Return the [x, y] coordinate for the center point of the cell that contains the specified text.  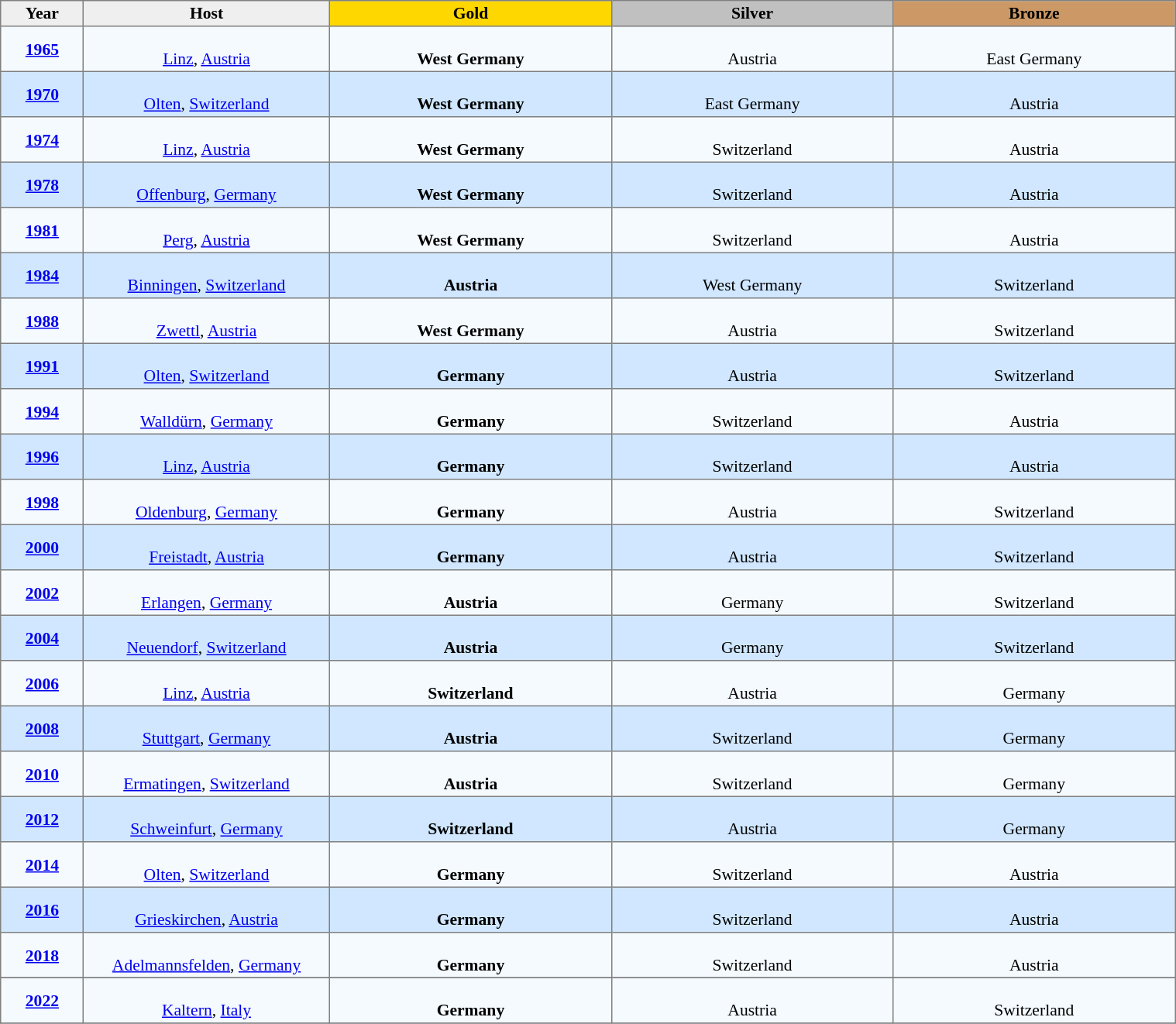
1996 [42, 456]
Kaltern, Italy [206, 1000]
Freistadt, Austria [206, 547]
Adelmannsfelden, Germany [206, 955]
Host [206, 14]
2008 [42, 728]
2014 [42, 864]
2002 [42, 593]
Bronze [1034, 14]
2022 [42, 1000]
2004 [42, 637]
2016 [42, 909]
Year [42, 14]
1974 [42, 139]
Erlangen, Germany [206, 593]
1978 [42, 184]
Walldürn, Germany [206, 411]
1988 [42, 321]
1991 [42, 366]
Ermatingen, Switzerland [206, 774]
Gold [471, 14]
1984 [42, 275]
2000 [42, 547]
2018 [42, 955]
Silver [752, 14]
Perg, Austria [206, 230]
1965 [42, 49]
Oldenburg, Germany [206, 502]
1970 [42, 94]
2012 [42, 819]
Neuendorf, Switzerland [206, 637]
1998 [42, 502]
1981 [42, 230]
Offenburg, Germany [206, 184]
Stuttgart, Germany [206, 728]
Schweinfurt, Germany [206, 819]
2006 [42, 683]
Grieskirchen, Austria [206, 909]
Zwettl, Austria [206, 321]
Binningen, Switzerland [206, 275]
2010 [42, 774]
1994 [42, 411]
